Return [X, Y] of the center of cell containing provided text 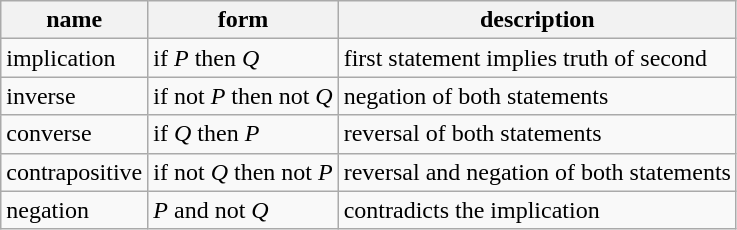
name [74, 20]
first statement implies truth of second [537, 58]
if not P then not Q [243, 96]
description [537, 20]
reversal of both statements [537, 134]
reversal and negation of both statements [537, 172]
inverse [74, 96]
if Q then P [243, 134]
form [243, 20]
negation [74, 210]
converse [74, 134]
if P then Q [243, 58]
implication [74, 58]
if not Q then not P [243, 172]
P and not Q [243, 210]
contradicts the implication [537, 210]
negation of both statements [537, 96]
contrapositive [74, 172]
